Return (x, y) of the center of cell containing provided text 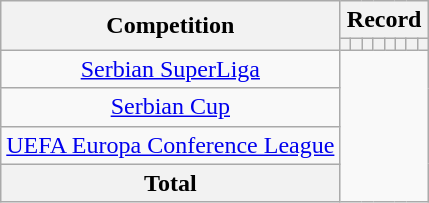
UEFA Europa Conference League (170, 145)
Record (384, 20)
Competition (170, 26)
Serbian Cup (170, 107)
Total (170, 183)
Serbian SuperLiga (170, 69)
